Pinpoint the cell where the given text exists, returning its [X, Y] midpoint coordinate. 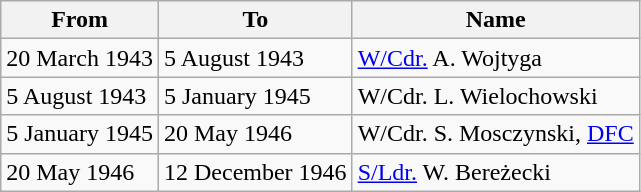
W/Cdr. A. Wojtyga [496, 58]
Name [496, 20]
To [255, 20]
W/Cdr. L. Wielochowski [496, 96]
20 March 1943 [80, 58]
W/Cdr. S. Mosczynski, DFC [496, 134]
S/Ldr. W. Bereżecki [496, 172]
12 December 1946 [255, 172]
From [80, 20]
